Find where the given text appears and provide that cell's center as [X, Y] coordinate. 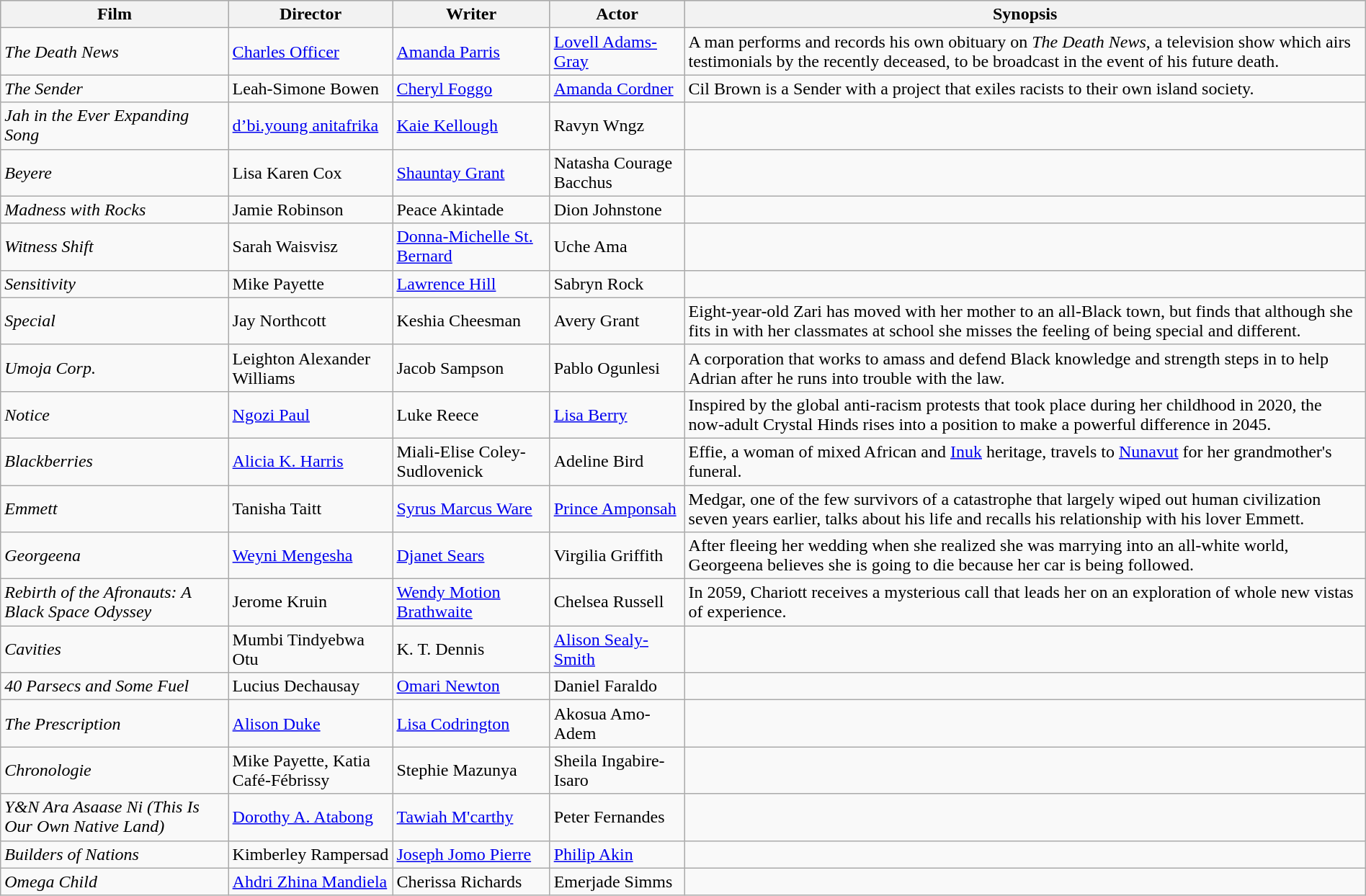
Wendy Motion Brathwaite [471, 602]
Adeline Bird [617, 461]
Daniel Faraldo [617, 686]
Jerome Kruin [311, 602]
Special [115, 321]
Chelsea Russell [617, 602]
Madness with Rocks [115, 210]
Akosua Amo-Adem [617, 723]
Beyere [115, 173]
Mumbi Tindyebwa Otu [311, 650]
Builders of Nations [115, 854]
Lucius Dechausay [311, 686]
Cherissa Richards [471, 882]
Emerjade Simms [617, 882]
Omega Child [115, 882]
The Sender [115, 89]
Rebirth of the Afronauts: A Black Space Odyssey [115, 602]
Cheryl Foggo [471, 89]
Natasha Courage Bacchus [617, 173]
Omari Newton [471, 686]
Luke Reece [471, 415]
Alison Duke [311, 723]
Cavities [115, 650]
Tawiah M'carthy [471, 817]
Ahdri Zhina Mandiela [311, 882]
Tanisha Taitt [311, 509]
Jay Northcott [311, 321]
Stephie Mazunya [471, 771]
Kaie Kellough [471, 125]
Uche Ama [617, 246]
Emmett [115, 509]
Lisa Karen Cox [311, 173]
Effie, a woman of mixed African and Inuk heritage, travels to Nunavut for her grandmother's funeral. [1024, 461]
Chronologie [115, 771]
Film [115, 14]
Blackberries [115, 461]
Leighton Alexander Williams [311, 367]
Djanet Sears [471, 556]
Charles Officer [311, 52]
Lawrence Hill [471, 284]
Jah in the Ever Expanding Song [115, 125]
Y&N Ara Asaase Ni (This Is Our Own Native Land) [115, 817]
Cil Brown is a Sender with a project that exiles racists to their own island society. [1024, 89]
Ravyn Wngz [617, 125]
40 Parsecs and Some Fuel [115, 686]
Amanda Parris [471, 52]
The Death News [115, 52]
Donna-Michelle St. Bernard [471, 246]
Pablo Ogunlesi [617, 367]
Jacob Sampson [471, 367]
Witness Shift [115, 246]
Director [311, 14]
Shauntay Grant [471, 173]
Mike Payette, Katia Café-Fébrissy [311, 771]
Syrus Marcus Ware [471, 509]
Ngozi Paul [311, 415]
Sheila Ingabire-Isaro [617, 771]
Lovell Adams-Gray [617, 52]
Jamie Robinson [311, 210]
Umoja Corp. [115, 367]
Mike Payette [311, 284]
Georgeena [115, 556]
Virgilia Griffith [617, 556]
Sabryn Rock [617, 284]
Alison Sealy-Smith [617, 650]
d’bi.young anitafrika [311, 125]
Peace Akintade [471, 210]
Philip Akin [617, 854]
Miali-Elise Coley-Sudlovenick [471, 461]
Lisa Berry [617, 415]
Peter Fernandes [617, 817]
Keshia Cheesman [471, 321]
Sensitivity [115, 284]
Dion Johnstone [617, 210]
Joseph Jomo Pierre [471, 854]
Avery Grant [617, 321]
In 2059, Chariott receives a mysterious call that leads her on an exploration of whole new vistas of experience. [1024, 602]
A corporation that works to amass and defend Black knowledge and strength steps in to help Adrian after he runs into trouble with the law. [1024, 367]
Prince Amponsah [617, 509]
Dorothy A. Atabong [311, 817]
Sarah Waisvisz [311, 246]
Actor [617, 14]
Weyni Mengesha [311, 556]
Amanda Cordner [617, 89]
Synopsis [1024, 14]
Notice [115, 415]
The Prescription [115, 723]
Kimberley Rampersad [311, 854]
K. T. Dennis [471, 650]
Lisa Codrington [471, 723]
Leah-Simone Bowen [311, 89]
Writer [471, 14]
Alicia K. Harris [311, 461]
